Search for the cell housing the specified text and yield its [X, Y] center coordinate. 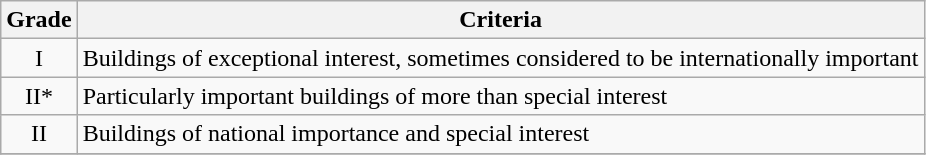
Criteria [500, 20]
Particularly important buildings of more than special interest [500, 96]
I [39, 58]
II* [39, 96]
Buildings of exceptional interest, sometimes considered to be internationally important [500, 58]
Buildings of national importance and special interest [500, 134]
Grade [39, 20]
II [39, 134]
